Return the [X, Y] coordinate for the center point of the cell that contains the specified text.  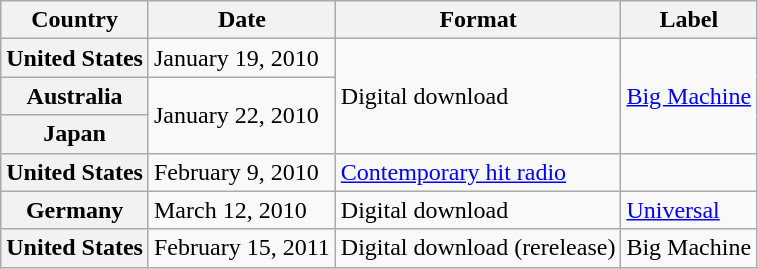
January 22, 2010 [242, 115]
Australia [75, 96]
Format [478, 20]
Date [242, 20]
Germany [75, 210]
Country [75, 20]
Contemporary hit radio [478, 172]
March 12, 2010 [242, 210]
Label [689, 20]
February 9, 2010 [242, 172]
February 15, 2011 [242, 248]
Japan [75, 134]
Digital download (rerelease) [478, 248]
Universal [689, 210]
January 19, 2010 [242, 58]
